Locate the cell with the specified text and output its [x, y] center coordinate. 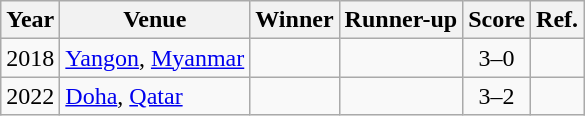
3–2 [497, 96]
Year [30, 20]
Venue [155, 20]
2022 [30, 96]
Score [497, 20]
Winner [294, 20]
Ref. [558, 20]
Doha, Qatar [155, 96]
Runner-up [401, 20]
3–0 [497, 58]
2018 [30, 58]
Yangon, Myanmar [155, 58]
